Determine the [x, y] coordinate at the center of the cell enclosing the given text.  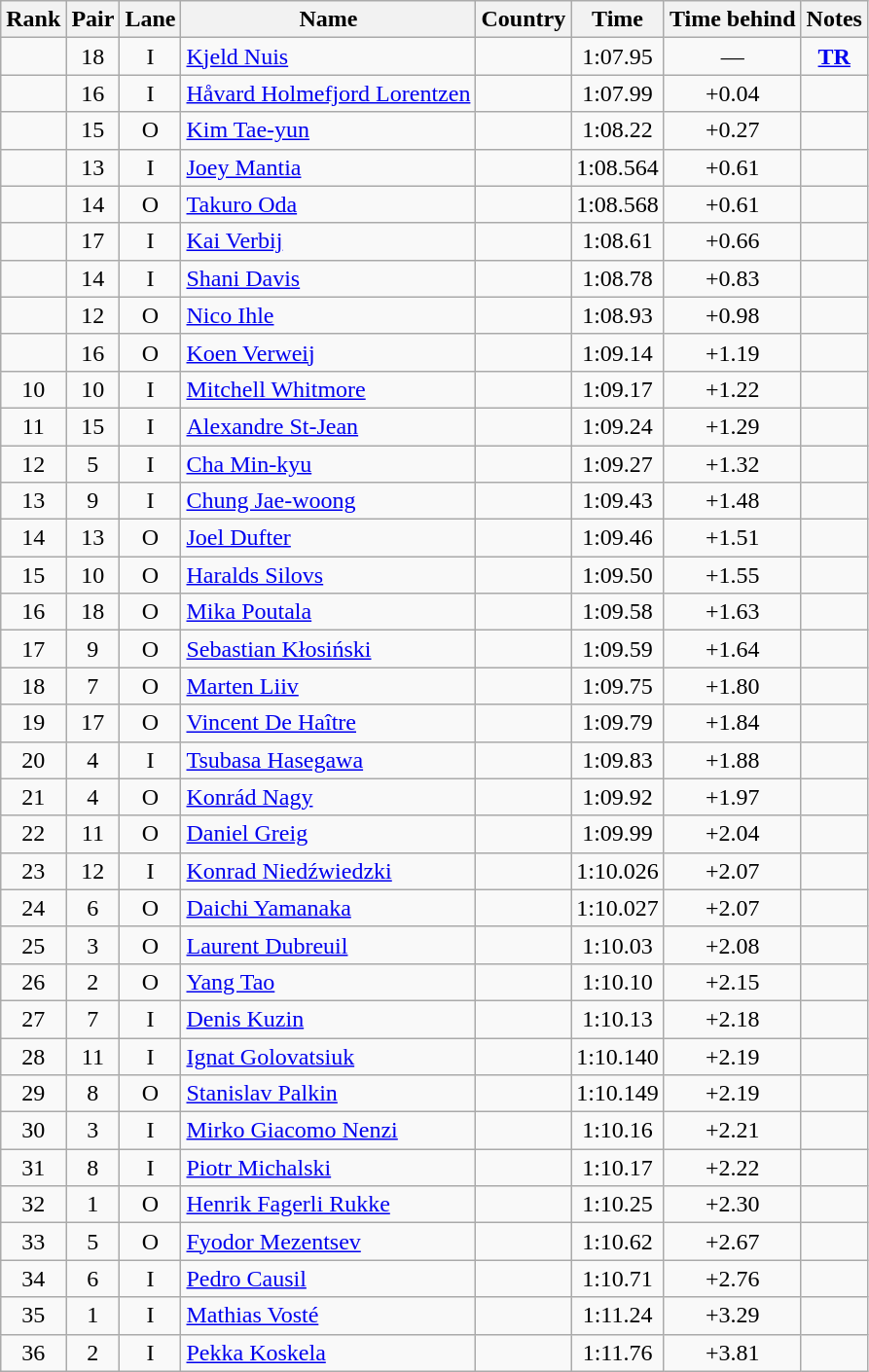
1:08.93 [618, 315]
+1.97 [732, 797]
1:10.13 [618, 1019]
+2.76 [732, 1279]
Haralds Silovs [329, 575]
Pekka Koskela [329, 1353]
Ignat Golovatsiuk [329, 1056]
+0.04 [732, 93]
+1.29 [732, 426]
20 [33, 760]
Daichi Yamanaka [329, 908]
1:09.99 [618, 834]
Time behind [732, 19]
24 [33, 908]
+1.64 [732, 649]
Chung Jae-woong [329, 501]
Pair [93, 19]
1:09.58 [618, 612]
Daniel Greig [329, 834]
Stanislav Palkin [329, 1094]
+1.22 [732, 389]
1:07.99 [618, 93]
Mika Poutala [329, 612]
1:07.95 [618, 56]
Kai Verbij [329, 241]
1:09.24 [618, 426]
1:08.61 [618, 241]
+1.32 [732, 464]
+3.29 [732, 1316]
1:09.50 [618, 575]
19 [33, 723]
34 [33, 1279]
1:09.14 [618, 352]
1:08.564 [618, 167]
Time [618, 19]
+2.08 [732, 945]
1:11.24 [618, 1316]
Mathias Vosté [329, 1316]
25 [33, 945]
1:08.78 [618, 278]
+1.88 [732, 760]
TR [834, 56]
Joel Dufter [329, 538]
+0.98 [732, 315]
Lane [150, 19]
+1.84 [732, 723]
1:09.92 [618, 797]
1:09.59 [618, 649]
+2.30 [732, 1205]
Denis Kuzin [329, 1019]
1:09.83 [618, 760]
— [732, 56]
1:10.140 [618, 1056]
Marten Liiv [329, 686]
Alexandre St-Jean [329, 426]
1:10.17 [618, 1168]
Kim Tae-yun [329, 130]
Shani Davis [329, 278]
+2.22 [732, 1168]
Mitchell Whitmore [329, 389]
Takuro Oda [329, 204]
Konrad Niedźwiedzki [329, 871]
26 [33, 982]
Pedro Causil [329, 1279]
Tsubasa Hasegawa [329, 760]
28 [33, 1056]
+0.27 [732, 130]
32 [33, 1205]
1:09.27 [618, 464]
+1.80 [732, 686]
Henrik Fagerli Rukke [329, 1205]
1:10.71 [618, 1279]
+1.51 [732, 538]
1:09.17 [618, 389]
+2.04 [732, 834]
1:10.25 [618, 1205]
1:09.79 [618, 723]
23 [33, 871]
Yang Tao [329, 982]
1:09.75 [618, 686]
+1.63 [732, 612]
Fyodor Mezentsev [329, 1242]
Koen Verweij [329, 352]
1:10.026 [618, 871]
Sebastian Kłosiński [329, 649]
Mirko Giacomo Nenzi [329, 1131]
+2.21 [732, 1131]
Name [329, 19]
1:08.568 [618, 204]
Vincent De Haître [329, 723]
1:11.76 [618, 1353]
1:10.10 [618, 982]
Country [524, 19]
1:09.46 [618, 538]
1:10.62 [618, 1242]
Konrád Nagy [329, 797]
35 [33, 1316]
21 [33, 797]
22 [33, 834]
Rank [33, 19]
33 [33, 1242]
+0.66 [732, 241]
+0.83 [732, 278]
30 [33, 1131]
31 [33, 1168]
1:10.03 [618, 945]
1:10.16 [618, 1131]
Cha Min-kyu [329, 464]
Kjeld Nuis [329, 56]
1:10.149 [618, 1094]
Piotr Michalski [329, 1168]
1:08.22 [618, 130]
1:09.43 [618, 501]
+1.19 [732, 352]
Håvard Holmefjord Lorentzen [329, 93]
+2.67 [732, 1242]
29 [33, 1094]
+1.48 [732, 501]
Nico Ihle [329, 315]
+3.81 [732, 1353]
1:10.027 [618, 908]
27 [33, 1019]
36 [33, 1353]
Joey Mantia [329, 167]
+2.18 [732, 1019]
+2.15 [732, 982]
Laurent Dubreuil [329, 945]
Notes [834, 19]
+1.55 [732, 575]
